Determine the (x, y) coordinate at the center of the cell enclosing the given text.  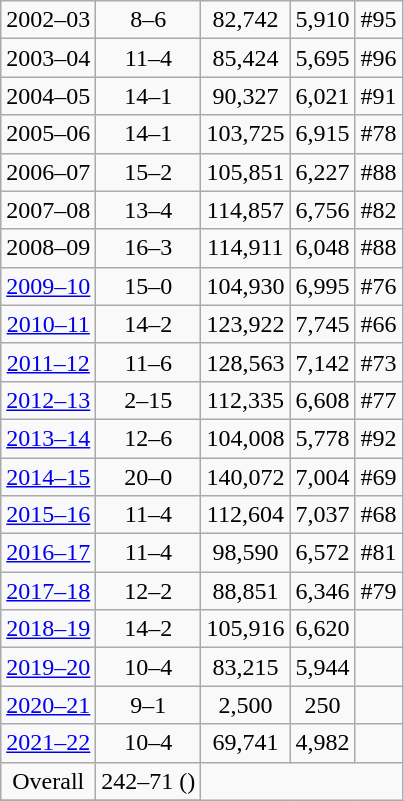
7,142 (322, 362)
16–3 (148, 248)
2–15 (148, 400)
2007–08 (48, 210)
7,004 (322, 477)
#68 (378, 515)
2002–03 (48, 20)
140,072 (246, 477)
2004–05 (48, 96)
2020–21 (48, 705)
6,756 (322, 210)
2013–14 (48, 438)
5,778 (322, 438)
6,915 (322, 134)
123,922 (246, 324)
#92 (378, 438)
82,742 (246, 20)
2011–12 (48, 362)
#95 (378, 20)
2006–07 (48, 172)
2017–18 (48, 591)
12–6 (148, 438)
112,335 (246, 400)
2010–11 (48, 324)
#79 (378, 591)
#78 (378, 134)
#96 (378, 58)
98,590 (246, 553)
5,910 (322, 20)
#69 (378, 477)
5,695 (322, 58)
15–0 (148, 286)
6,048 (322, 248)
#81 (378, 553)
114,911 (246, 248)
9–1 (148, 705)
6,995 (322, 286)
11–6 (148, 362)
#66 (378, 324)
2005–06 (48, 134)
242–71 () (148, 781)
6,608 (322, 400)
6,021 (322, 96)
2015–16 (48, 515)
2,500 (246, 705)
20–0 (148, 477)
103,725 (246, 134)
114,857 (246, 210)
6,620 (322, 629)
112,604 (246, 515)
8–6 (148, 20)
5,944 (322, 667)
2019–20 (48, 667)
7,037 (322, 515)
12–2 (148, 591)
#77 (378, 400)
#82 (378, 210)
2014–15 (48, 477)
2003–04 (48, 58)
250 (322, 705)
13–4 (148, 210)
Overall (48, 781)
90,327 (246, 96)
85,424 (246, 58)
104,008 (246, 438)
105,916 (246, 629)
2012–13 (48, 400)
#91 (378, 96)
#73 (378, 362)
69,741 (246, 743)
83,215 (246, 667)
2008–09 (48, 248)
4,982 (322, 743)
6,227 (322, 172)
6,572 (322, 553)
88,851 (246, 591)
15–2 (148, 172)
2021–22 (48, 743)
6,346 (322, 591)
128,563 (246, 362)
2009–10 (48, 286)
104,930 (246, 286)
105,851 (246, 172)
#76 (378, 286)
2016–17 (48, 553)
7,745 (322, 324)
2018–19 (48, 629)
